Provide the [x, y] coordinate of the cell's center where the given text is located.  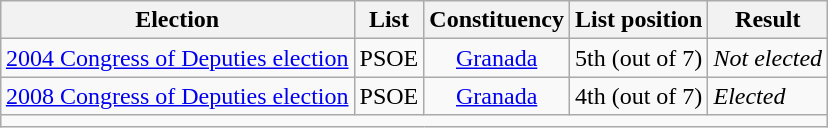
Not elected [768, 58]
Elected [768, 96]
List position [639, 20]
2008 Congress of Deputies election [177, 96]
2004 Congress of Deputies election [177, 58]
Election [177, 20]
Result [768, 20]
List [389, 20]
5th (out of 7) [639, 58]
4th (out of 7) [639, 96]
Constituency [497, 20]
